Return the [X, Y] coordinate for the center point of the cell that contains the specified text.  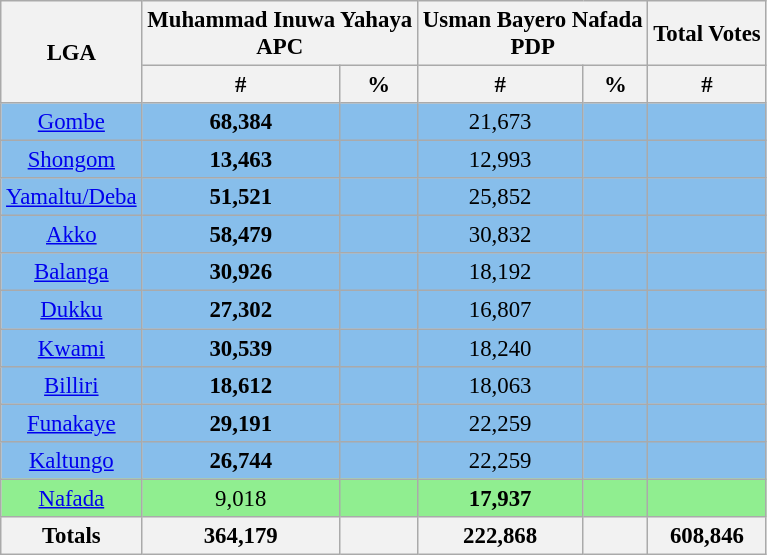
Yamaltu/Deba [72, 197]
Funakaye [72, 423]
222,868 [500, 536]
Nafada [72, 498]
27,302 [241, 310]
16,807 [500, 310]
608,846 [707, 536]
Usman Bayero NafadaPDP [533, 34]
Muhammad Inuwa YahayaAPC [280, 34]
Shongom [72, 160]
21,673 [500, 122]
30,539 [241, 348]
13,463 [241, 160]
26,744 [241, 460]
29,191 [241, 423]
51,521 [241, 197]
Balanga [72, 273]
Totals [72, 536]
LGA [72, 52]
17,937 [500, 498]
9,018 [241, 498]
12,993 [500, 160]
58,479 [241, 235]
364,179 [241, 536]
18,240 [500, 348]
Billiri [72, 385]
Dukku [72, 310]
Gombe [72, 122]
18,063 [500, 385]
25,852 [500, 197]
Kwami [72, 348]
68,384 [241, 122]
Kaltungo [72, 460]
Akko [72, 235]
Total Votes [707, 34]
18,192 [500, 273]
18,612 [241, 385]
30,832 [500, 235]
30,926 [241, 273]
